From the cell containing the given text, extract its center point as (x, y) coordinate. 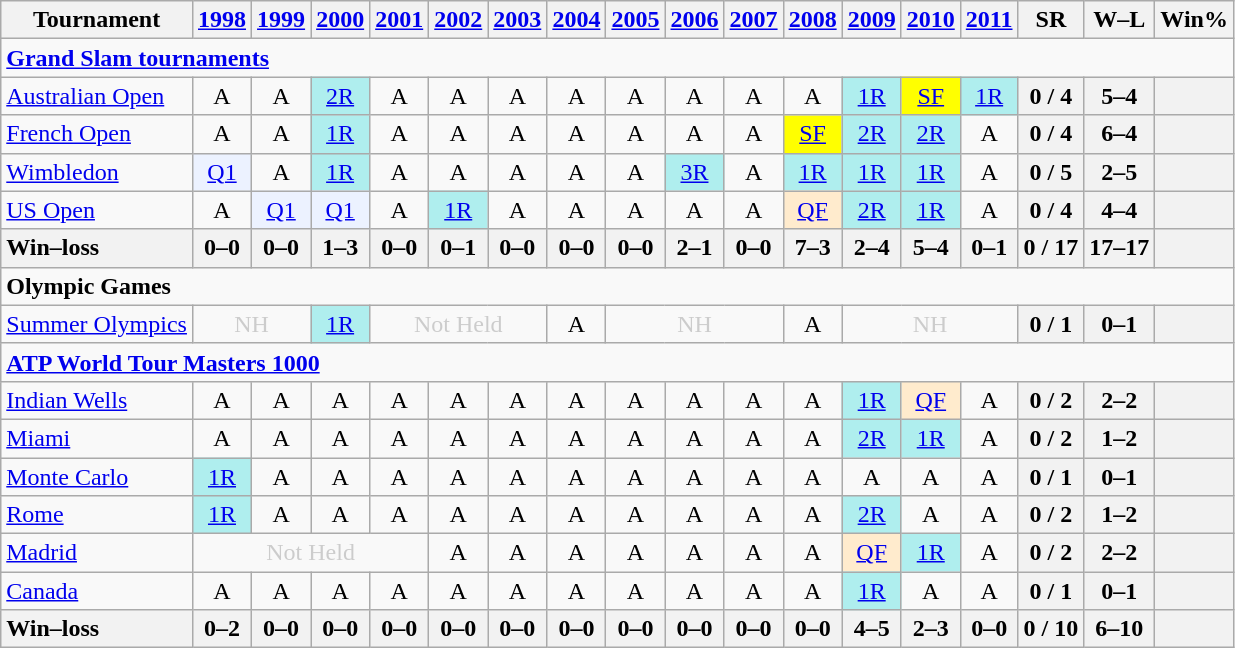
7–3 (812, 248)
Olympic Games (618, 286)
Monte Carlo (97, 477)
0–2 (222, 629)
Miami (97, 438)
4–5 (872, 629)
2008 (812, 20)
2000 (340, 20)
2007 (754, 20)
Win% (1194, 20)
Grand Slam tournaments (618, 58)
Wimbledon (97, 172)
US Open (97, 210)
Tournament (97, 20)
SR (1051, 20)
Summer Olympics (97, 324)
6–10 (1120, 629)
0 / 5 (1051, 172)
1999 (282, 20)
3R (694, 172)
1–3 (340, 248)
2002 (458, 20)
2001 (400, 20)
0 / 17 (1051, 248)
W–L (1120, 20)
2006 (694, 20)
Canada (97, 591)
4–4 (1120, 210)
2003 (518, 20)
Australian Open (97, 96)
6–4 (1120, 134)
2009 (872, 20)
Madrid (97, 553)
2–3 (930, 629)
2–4 (872, 248)
2011 (989, 20)
2010 (930, 20)
2004 (576, 20)
ATP World Tour Masters 1000 (618, 362)
Indian Wells (97, 400)
0 / 10 (1051, 629)
1998 (222, 20)
2–5 (1120, 172)
Rome (97, 515)
17–17 (1120, 248)
2–1 (694, 248)
2005 (636, 20)
French Open (97, 134)
